Return the [x, y] coordinate for the center point of the cell that contains the specified text.  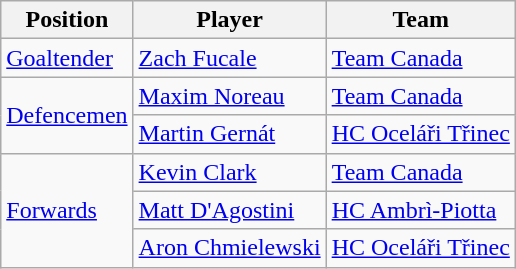
Maxim Noreau [230, 96]
Player [230, 20]
Martin Gernát [230, 134]
HC Ambrì-Piotta [420, 210]
Aron Chmielewski [230, 248]
Zach Fucale [230, 58]
Kevin Clark [230, 172]
Matt D'Agostini [230, 210]
Team [420, 20]
Defencemen [67, 115]
Goaltender [67, 58]
Forwards [67, 210]
Position [67, 20]
